Locate the cell with the specified text and output its (X, Y) center coordinate. 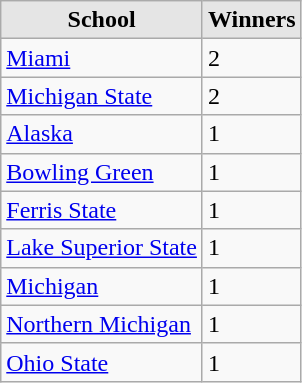
Miami (102, 58)
School (102, 20)
Bowling Green (102, 172)
Lake Superior State (102, 248)
Northern Michigan (102, 324)
Michigan (102, 286)
Ohio State (102, 362)
Ferris State (102, 210)
Alaska (102, 134)
Winners (252, 20)
Michigan State (102, 96)
